Locate the cell with the specified text and output its (x, y) center coordinate. 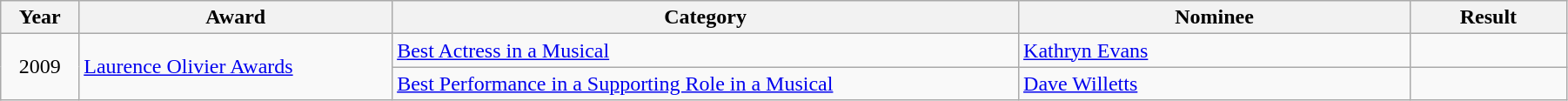
Best Performance in a Supporting Role in a Musical (706, 84)
Best Actress in a Musical (706, 50)
Kathryn Evans (1215, 50)
Year (40, 17)
Award (236, 17)
Laurence Olivier Awards (236, 67)
2009 (40, 67)
Result (1488, 17)
Nominee (1215, 17)
Dave Willetts (1215, 84)
Category (706, 17)
